Return (x, y) of the center of cell containing provided text 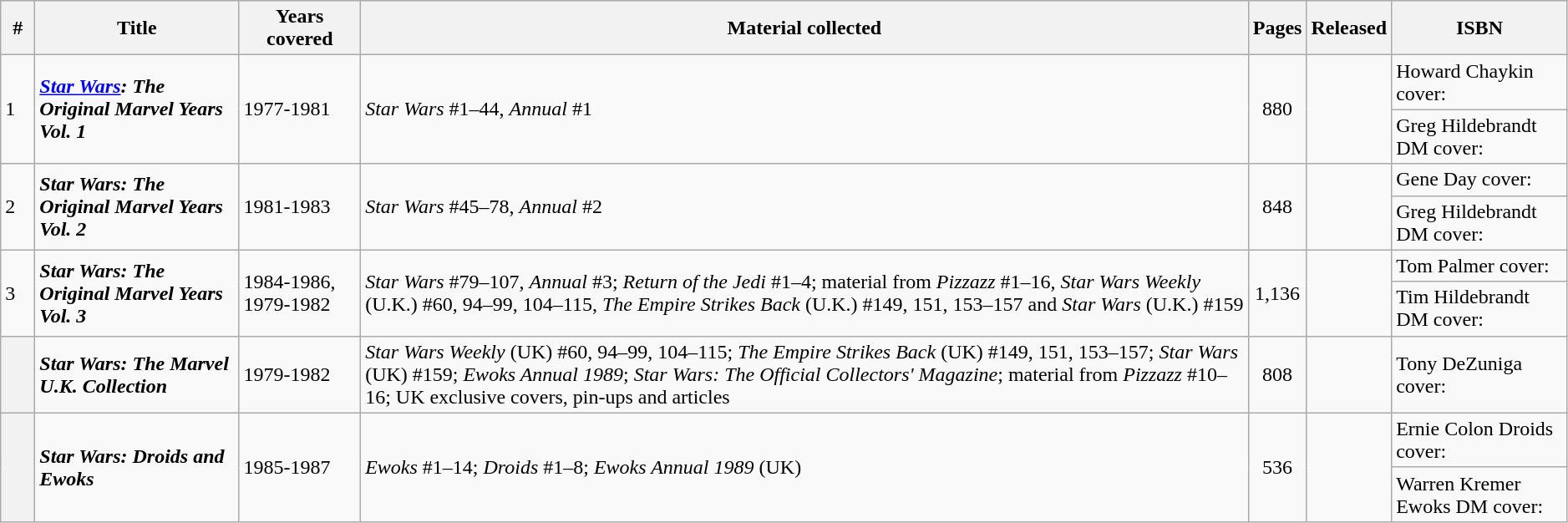
Years covered (300, 28)
1977-1981 (300, 109)
Star Wars: The Original Marvel Years Vol. 1 (137, 109)
Star Wars: The Original Marvel Years Vol. 2 (137, 207)
1981-1983 (300, 207)
Released (1349, 28)
Pages (1277, 28)
Star Wars: Droids and Ewoks (137, 467)
Ewoks #1–14; Droids #1–8; Ewoks Annual 1989 (UK) (805, 467)
536 (1277, 467)
Ernie Colon Droids cover: (1480, 439)
Star Wars: The Marvel U.K. Collection (137, 374)
Star Wars: The Original Marvel Years Vol. 3 (137, 292)
ISBN (1480, 28)
2 (18, 207)
Title (137, 28)
Warren Kremer Ewoks DM cover: (1480, 495)
1979-1982 (300, 374)
Star Wars #45–78, Annual #2 (805, 207)
Tom Palmer cover: (1480, 266)
1985-1987 (300, 467)
880 (1277, 109)
Material collected (805, 28)
Star Wars #1–44, Annual #1 (805, 109)
Gene Day cover: (1480, 180)
Howard Chaykin cover: (1480, 82)
1984-1986, 1979-1982 (300, 292)
# (18, 28)
848 (1277, 207)
Tim Hildebrandt DM cover: (1480, 309)
808 (1277, 374)
1 (18, 109)
Tony DeZuniga cover: (1480, 374)
3 (18, 292)
1,136 (1277, 292)
